Capture the cell that displays the provided text and extract its (x, y) central coordinate. 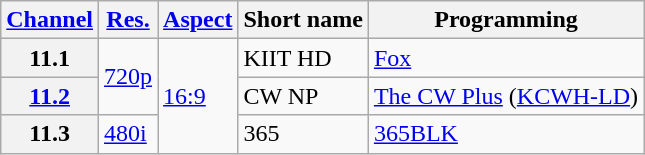
Res. (128, 20)
Short name (303, 20)
Programming (506, 20)
The CW Plus (KCWH-LD) (506, 96)
480i (128, 134)
Fox (506, 58)
365 (303, 134)
KIIT HD (303, 58)
Aspect (198, 20)
CW NP (303, 96)
365BLK (506, 134)
16:9 (198, 96)
11.1 (50, 58)
720p (128, 77)
Channel (50, 20)
11.2 (50, 96)
11.3 (50, 134)
